Provide the [X, Y] coordinate of the cell's center where the given text is located.  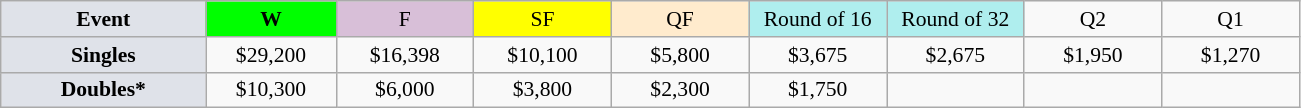
Round of 32 [955, 19]
Q2 [1093, 19]
$3,675 [818, 55]
$10,300 [271, 90]
QF [680, 19]
$3,800 [543, 90]
Singles [104, 55]
Event [104, 19]
F [405, 19]
$1,750 [818, 90]
$5,800 [680, 55]
$6,000 [405, 90]
Q1 [1231, 19]
W [271, 19]
$2,675 [955, 55]
$10,100 [543, 55]
Round of 16 [818, 19]
$16,398 [405, 55]
Doubles* [104, 90]
$1,950 [1093, 55]
$2,300 [680, 90]
SF [543, 19]
$29,200 [271, 55]
$1,270 [1231, 55]
